For the text-containing cell, return its midpoint in [x, y] coordinate format. 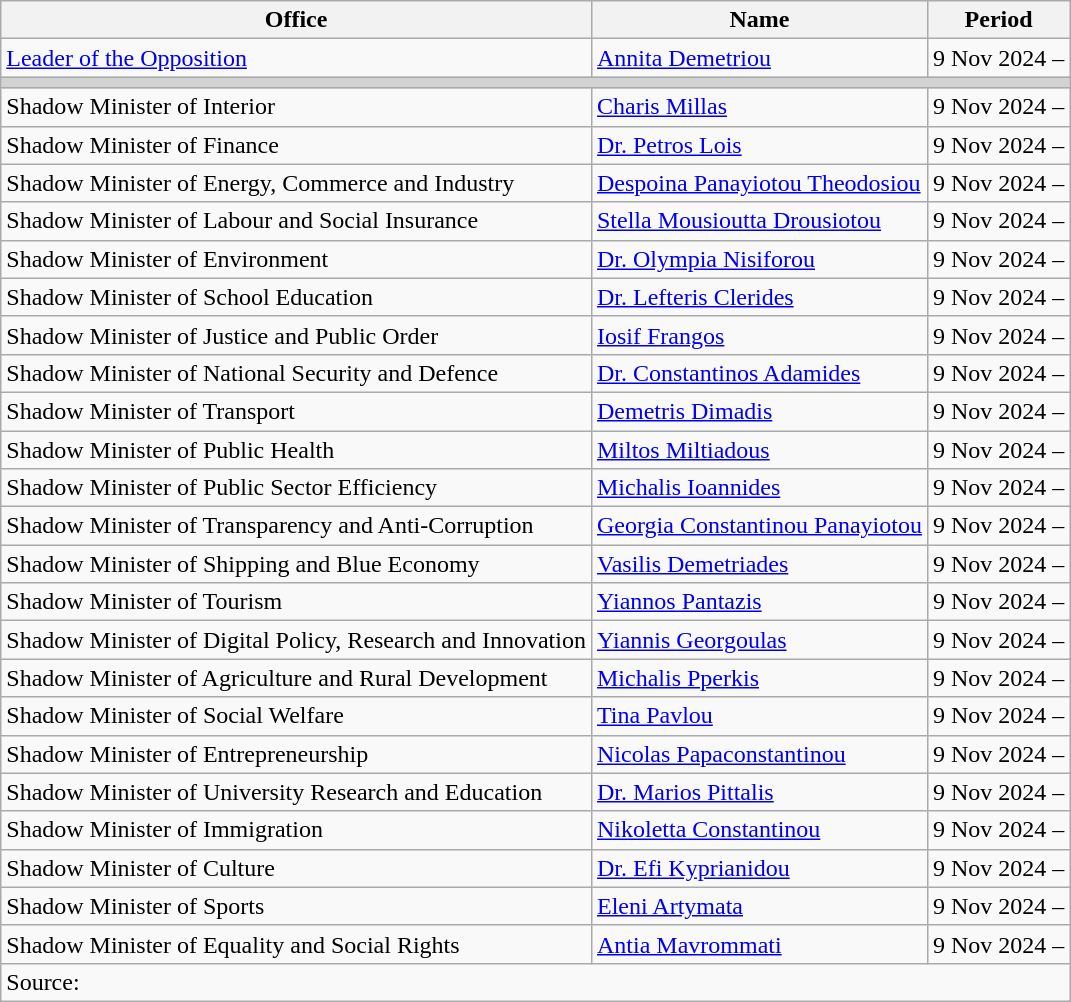
Dr. Marios Pittalis [759, 792]
Office [296, 20]
Shadow Minister of Shipping and Blue Economy [296, 564]
Dr. Olympia Nisiforou [759, 259]
Shadow Minister of Public Health [296, 449]
Eleni Artymata [759, 906]
Shadow Minister of Social Welfare [296, 716]
Shadow Minister of Energy, Commerce and Industry [296, 183]
Shadow Minister of Agriculture and Rural Development [296, 678]
Stella Mousioutta Drousiotou [759, 221]
Michalis Ioannides [759, 488]
Shadow Minister of University Research and Education [296, 792]
Shadow Minister of Transparency and Anti-Corruption [296, 526]
Nicolas Papaconstantinou [759, 754]
Shadow Minister of Digital Policy, Research and Innovation [296, 640]
Charis Millas [759, 107]
Annita Demetriou [759, 58]
Shadow Minister of Sports [296, 906]
Shadow Minister of Entrepreneurship [296, 754]
Shadow Minister of National Security and Defence [296, 373]
Dr. Lefteris Clerides [759, 297]
Tina Pavlou [759, 716]
Dr. Constantinos Adamides [759, 373]
Yiannos Pantazis [759, 602]
Shadow Minister of Equality and Social Rights [296, 944]
Shadow Minister of Labour and Social Insurance [296, 221]
Demetris Dimadis [759, 411]
Iosif Frangos [759, 335]
Shadow Minister of Tourism [296, 602]
Shadow Minister of Justice and Public Order [296, 335]
Vasilis Demetriades [759, 564]
Leader of the Opposition [296, 58]
Name [759, 20]
Shadow Minister of Transport [296, 411]
Georgia Constantinou Panayiotou [759, 526]
Shadow Minister of Finance [296, 145]
Period [998, 20]
Nikoletta Constantinou [759, 830]
Dr. Petros Lois [759, 145]
Shadow Minister of Environment [296, 259]
Shadow Minister of Interior [296, 107]
Antia Mavrommati [759, 944]
Source: [536, 982]
Yiannis Georgoulas [759, 640]
Shadow Minister of Public Sector Efficiency [296, 488]
Shadow Minister of Immigration [296, 830]
Dr. Efi Kyprianidou [759, 868]
Shadow Minister of School Education [296, 297]
Shadow Minister of Culture [296, 868]
Michalis Pperkis [759, 678]
Despoina Panayiotou Theodosiou [759, 183]
Miltos Miltiadous [759, 449]
